Return (x, y) of the center of cell containing provided text 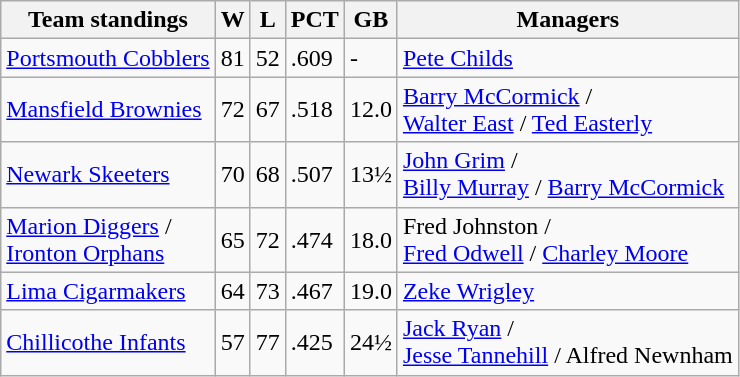
Managers (568, 20)
W (232, 20)
81 (232, 58)
Mansfield Brownies (108, 110)
.474 (314, 240)
.507 (314, 174)
Team standings (108, 20)
L (268, 20)
.609 (314, 58)
77 (268, 342)
Chillicothe Infants (108, 342)
.467 (314, 291)
65 (232, 240)
Fred Johnston / Fred Odwell / Charley Moore (568, 240)
Marion Diggers / Ironton Orphans (108, 240)
John Grim / Billy Murray / Barry McCormick (568, 174)
Newark Skeeters (108, 174)
52 (268, 58)
13½ (370, 174)
70 (232, 174)
.518 (314, 110)
.425 (314, 342)
Zeke Wrigley (568, 291)
Jack Ryan / Jesse Tannehill / Alfred Newnham (568, 342)
Barry McCormick / Walter East / Ted Easterly (568, 110)
Pete Childs (568, 58)
19.0 (370, 291)
- (370, 58)
24½ (370, 342)
PCT (314, 20)
68 (268, 174)
12.0 (370, 110)
67 (268, 110)
73 (268, 291)
Lima Cigarmakers (108, 291)
GB (370, 20)
Portsmouth Cobblers (108, 58)
64 (232, 291)
57 (232, 342)
18.0 (370, 240)
